Capture the cell that displays the provided text and extract its (X, Y) central coordinate. 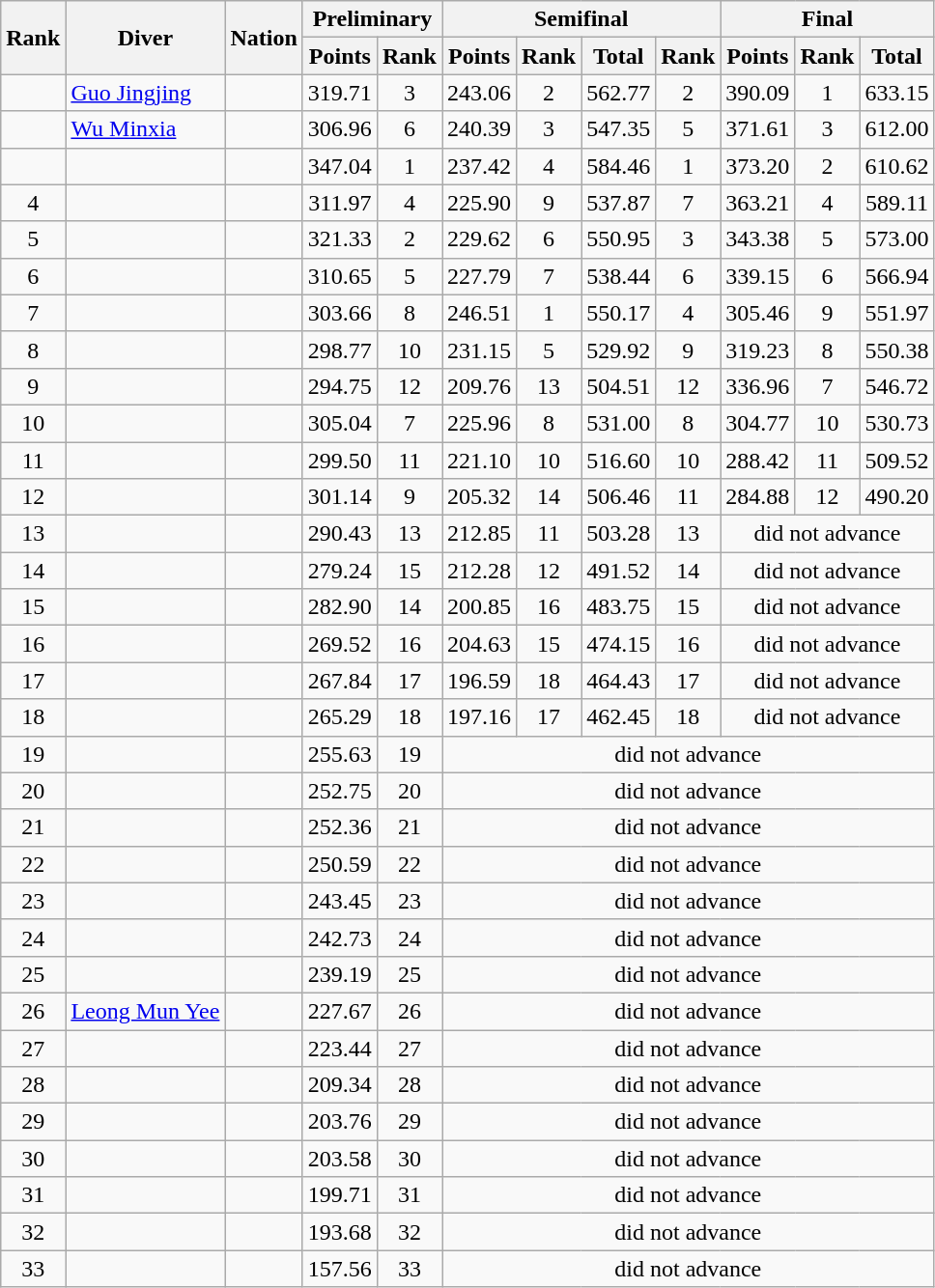
319.23 (757, 350)
305.04 (340, 423)
504.51 (618, 386)
240.39 (479, 129)
506.46 (618, 497)
242.73 (340, 938)
279.24 (340, 571)
Preliminary (372, 19)
633.15 (896, 93)
373.20 (757, 166)
530.73 (896, 423)
336.96 (757, 386)
205.32 (479, 497)
196.59 (479, 681)
250.59 (340, 864)
464.43 (618, 681)
304.77 (757, 423)
584.46 (618, 166)
231.15 (479, 350)
284.88 (757, 497)
550.38 (896, 350)
301.14 (340, 497)
252.75 (340, 791)
227.79 (479, 276)
200.85 (479, 607)
490.20 (896, 497)
371.61 (757, 129)
197.16 (479, 717)
Guo Jingjing (145, 93)
193.68 (340, 1232)
546.72 (896, 386)
321.33 (340, 239)
562.77 (618, 93)
288.42 (757, 461)
Wu Minxia (145, 129)
223.44 (340, 1048)
311.97 (340, 203)
212.85 (479, 534)
255.63 (340, 754)
538.44 (618, 276)
229.62 (479, 239)
483.75 (618, 607)
491.52 (618, 571)
227.67 (340, 1011)
347.04 (340, 166)
243.06 (479, 93)
547.35 (618, 129)
204.63 (479, 644)
203.76 (340, 1122)
Nation (264, 38)
303.66 (340, 313)
589.11 (896, 203)
209.76 (479, 386)
265.29 (340, 717)
290.43 (340, 534)
225.96 (479, 423)
509.52 (896, 461)
566.94 (896, 276)
221.10 (479, 461)
282.90 (340, 607)
298.77 (340, 350)
225.90 (479, 203)
363.21 (757, 203)
299.50 (340, 461)
199.71 (340, 1195)
252.36 (340, 827)
610.62 (896, 166)
203.58 (340, 1159)
Diver (145, 38)
319.71 (340, 93)
339.15 (757, 276)
209.34 (340, 1085)
239.19 (340, 974)
157.56 (340, 1269)
237.42 (479, 166)
Final (827, 19)
390.09 (757, 93)
243.45 (340, 901)
305.46 (757, 313)
462.45 (618, 717)
267.84 (340, 681)
269.52 (340, 644)
474.15 (618, 644)
246.51 (479, 313)
550.95 (618, 239)
Leong Mun Yee (145, 1011)
503.28 (618, 534)
343.38 (757, 239)
310.65 (340, 276)
537.87 (618, 203)
212.28 (479, 571)
294.75 (340, 386)
306.96 (340, 129)
550.17 (618, 313)
516.60 (618, 461)
Semifinal (581, 19)
531.00 (618, 423)
612.00 (896, 129)
529.92 (618, 350)
551.97 (896, 313)
573.00 (896, 239)
